Return the [x, y] coordinate for the center point of the cell that contains the specified text.  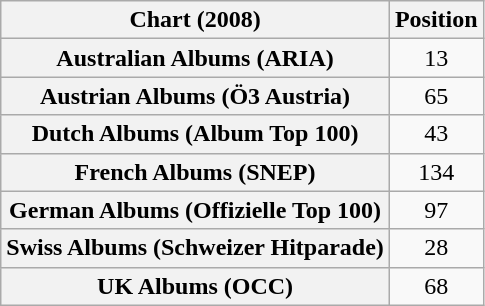
Chart (2008) [196, 20]
Position [436, 20]
Swiss Albums (Schweizer Hitparade) [196, 248]
13 [436, 58]
97 [436, 210]
Australian Albums (ARIA) [196, 58]
43 [436, 134]
Austrian Albums (Ö3 Austria) [196, 96]
68 [436, 286]
134 [436, 172]
German Albums (Offizielle Top 100) [196, 210]
28 [436, 248]
French Albums (SNEP) [196, 172]
65 [436, 96]
Dutch Albums (Album Top 100) [196, 134]
UK Albums (OCC) [196, 286]
